Pinpoint the cell where the given text exists, returning its (X, Y) midpoint coordinate. 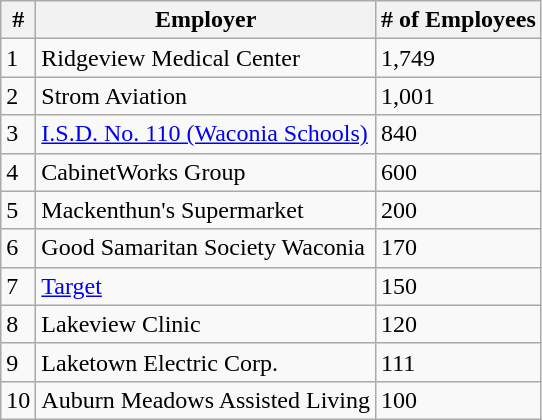
200 (459, 210)
9 (18, 362)
170 (459, 248)
Ridgeview Medical Center (206, 58)
1,749 (459, 58)
Employer (206, 20)
2 (18, 96)
120 (459, 324)
7 (18, 286)
6 (18, 248)
CabinetWorks Group (206, 172)
840 (459, 134)
4 (18, 172)
Strom Aviation (206, 96)
10 (18, 400)
# (18, 20)
5 (18, 210)
150 (459, 286)
Mackenthun's Supermarket (206, 210)
111 (459, 362)
Auburn Meadows Assisted Living (206, 400)
Laketown Electric Corp. (206, 362)
8 (18, 324)
Target (206, 286)
Good Samaritan Society Waconia (206, 248)
Lakeview Clinic (206, 324)
I.S.D. No. 110 (Waconia Schools) (206, 134)
# of Employees (459, 20)
600 (459, 172)
100 (459, 400)
1,001 (459, 96)
1 (18, 58)
3 (18, 134)
